Detect which cell encompasses the target text, then output its (X, Y) center coordinate. 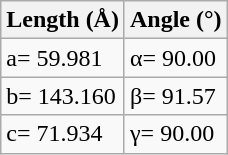
β= 91.57 (176, 96)
Length (Å) (63, 20)
a= 59.981 (63, 58)
Angle (°) (176, 20)
γ= 90.00 (176, 134)
α= 90.00 (176, 58)
c= 71.934 (63, 134)
b= 143.160 (63, 96)
